Find where the given text appears and provide that cell's center as (x, y) coordinate. 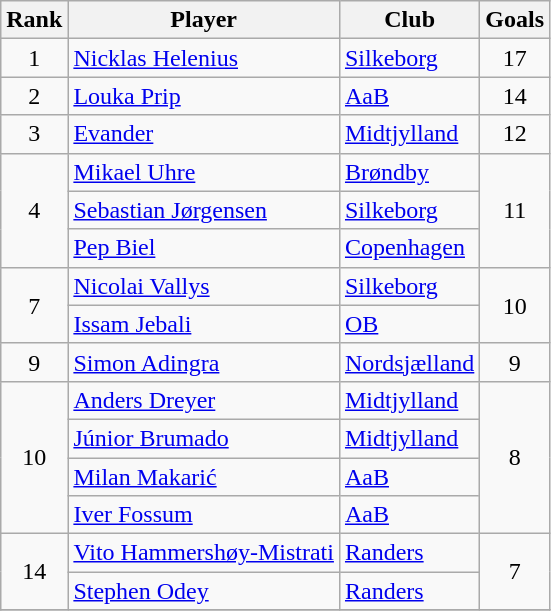
Stephen Odey (204, 591)
Club (409, 20)
Simon Adingra (204, 362)
Nicolai Vallys (204, 286)
Iver Fossum (204, 515)
Júnior Brumado (204, 438)
Copenhagen (409, 248)
Milan Makarić (204, 477)
Nordsjælland (409, 362)
OB (409, 324)
Issam Jebali (204, 324)
Rank (34, 20)
Nicklas Helenius (204, 58)
12 (515, 134)
2 (34, 96)
Player (204, 20)
Vito Hammershøy-Mistrati (204, 553)
Mikael Uhre (204, 172)
Pep Biel (204, 248)
Anders Dreyer (204, 400)
Brøndby (409, 172)
1 (34, 58)
Evander (204, 134)
Goals (515, 20)
Louka Prip (204, 96)
11 (515, 210)
3 (34, 134)
Sebastian Jørgensen (204, 210)
4 (34, 210)
8 (515, 457)
17 (515, 58)
